Identify which cell holds the provided text, then report its [x, y] central coordinate. 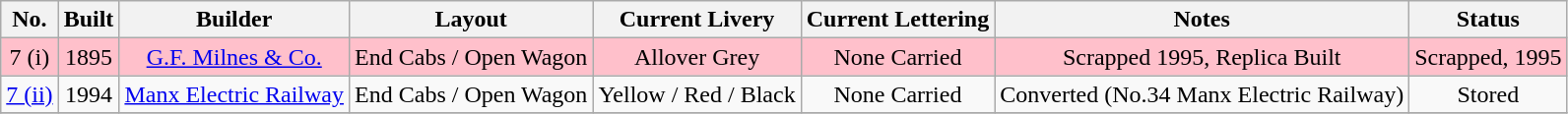
Layout [471, 20]
No. [30, 20]
Built [89, 20]
Stored [1488, 94]
Converted (No.34 Manx Electric Railway) [1202, 94]
7 (i) [30, 57]
Manx Electric Railway [234, 94]
1994 [89, 94]
Status [1488, 20]
G.F. Milnes & Co. [234, 57]
Builder [234, 20]
Scrapped, 1995 [1488, 57]
Current Lettering [898, 20]
Current Livery [697, 20]
7 (ii) [30, 94]
1895 [89, 57]
Allover Grey [697, 57]
Notes [1202, 20]
Scrapped 1995, Replica Built [1202, 57]
Yellow / Red / Black [697, 94]
